Return [X, Y] of the center of cell containing provided text 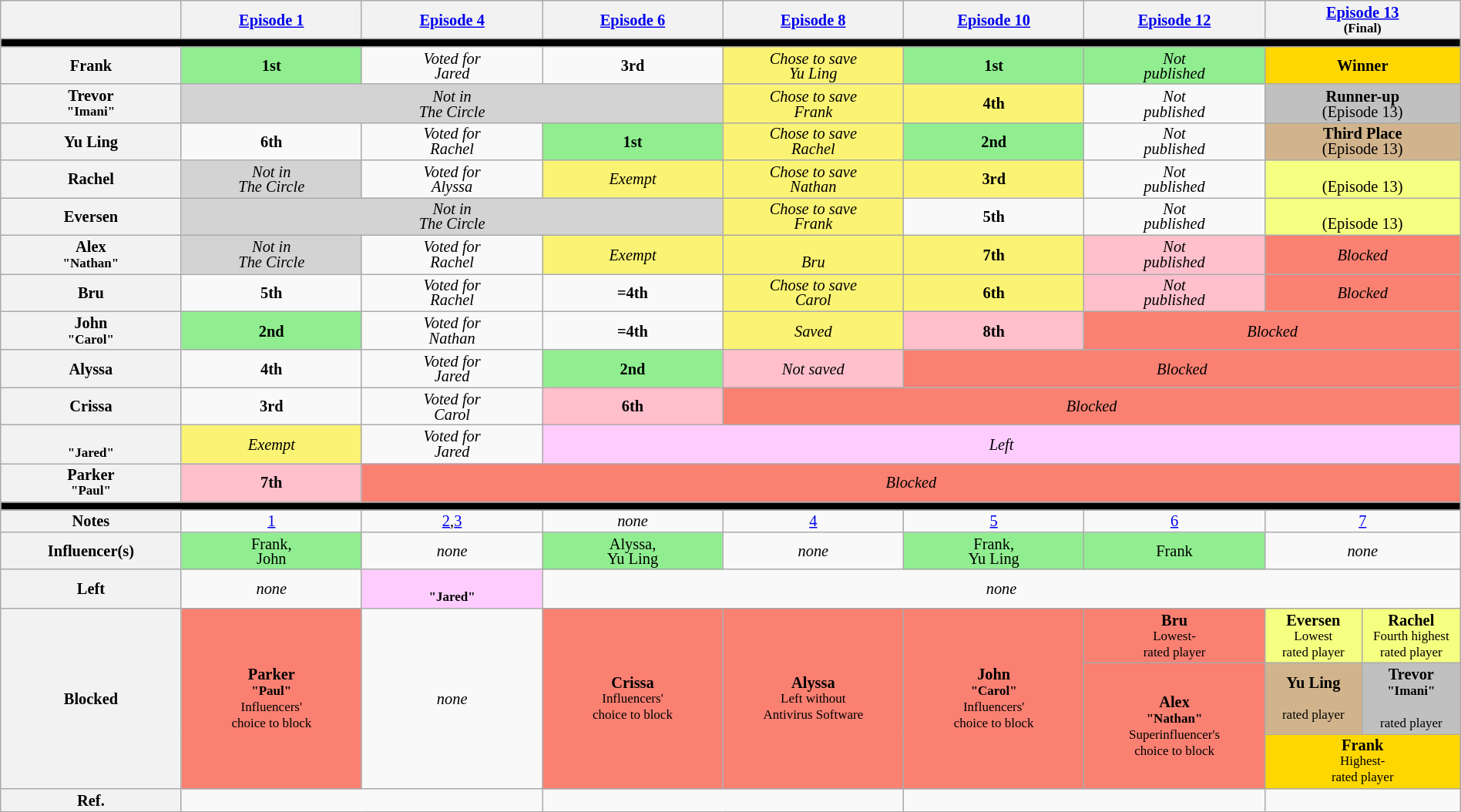
Episode 4 [452, 19]
Voted forAlyssa [452, 179]
Not saved [813, 368]
Episode 12 [1174, 19]
Saved [813, 331]
Parker"Paul"Influencers'choice to block [271, 698]
Chose to saveYu Ling [813, 65]
Yu Ling [91, 142]
Eversen [91, 216]
Episode 6 [633, 19]
FrankHighest-rated player [1362, 761]
Trevor"Imani"rated player [1411, 698]
Alex"Nathan"Superinfluencer'schoice to block [1174, 726]
4 [813, 521]
Parker"Paul" [91, 482]
Influencer(s) [91, 550]
2,3 [452, 521]
Alyssa [91, 368]
Chose to saveNathan [813, 179]
Third Place(Episode 13) [1362, 142]
Episode 8 [813, 19]
CrissaInfluencers'choice to block [633, 698]
Yu Lingrated player [1313, 698]
7 [1362, 521]
Frank,John [271, 550]
Alyssa,Yu Ling [633, 550]
Voted forCarol [452, 407]
Episode 13(Final) [1362, 19]
Runner-up(Episode 13) [1362, 103]
Frank,Yu Ling [994, 550]
Crissa [91, 407]
RachelFourth highestrated player [1411, 635]
John"Carol" [91, 331]
Alex"Nathan" [91, 254]
Rachel [91, 179]
8th [994, 331]
Chose to saveRachel [813, 142]
Episode 1 [271, 19]
1 [271, 521]
6 [1174, 521]
John"Carol"Influencers'choice to block [994, 698]
EversenLowestrated player [1313, 635]
Alyssa Left withoutAntivirus Software [813, 698]
Notes [91, 521]
Ref. [91, 800]
Episode 10 [994, 19]
Chose to saveCarol [813, 293]
Winner [1362, 65]
Voted forNathan [452, 331]
5 [994, 521]
Bru Lowest-rated player [1174, 635]
Trevor"Imani" [91, 103]
